Pinpoint the cell where the given text exists, returning its (x, y) midpoint coordinate. 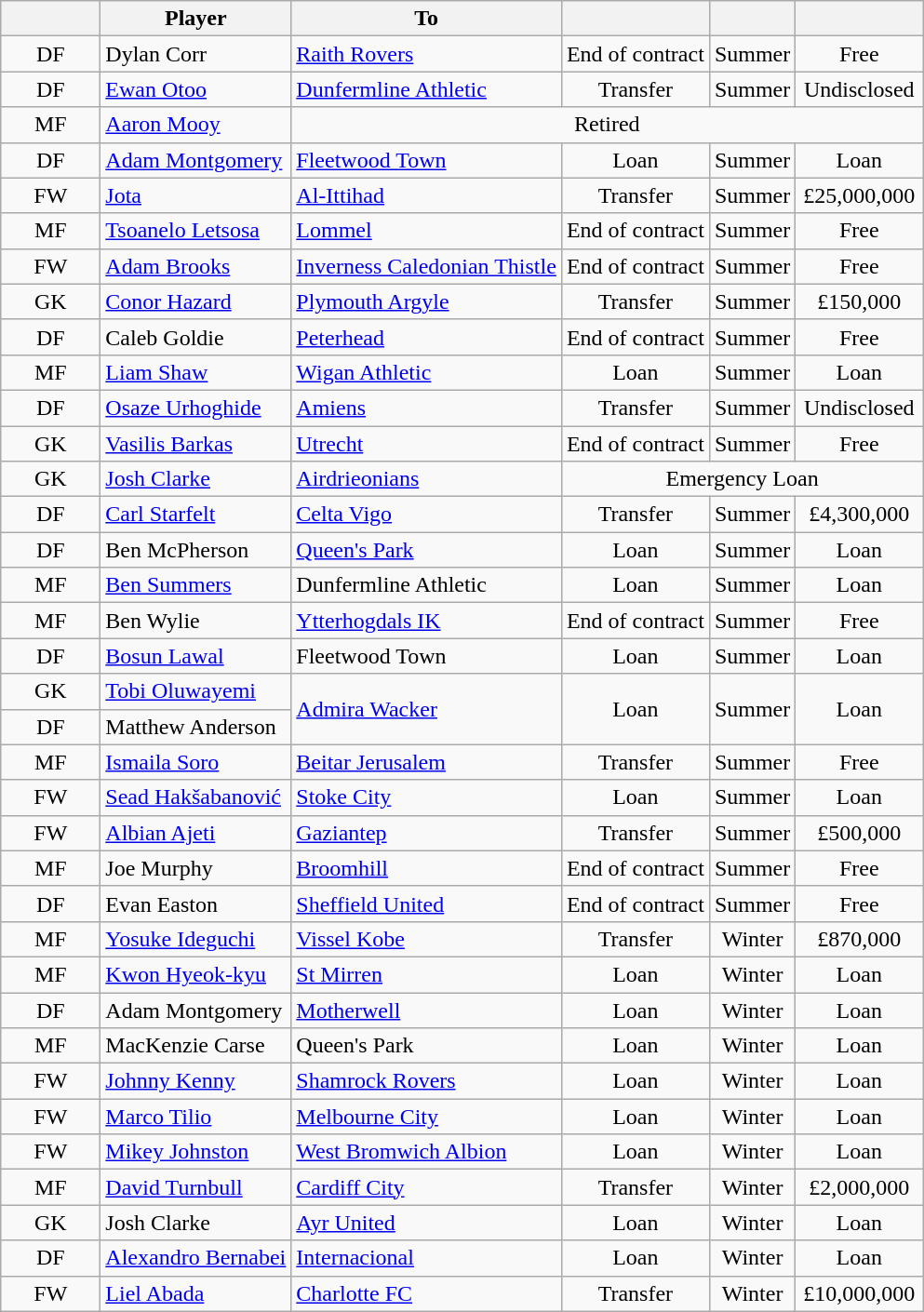
Al-Ittihad (426, 195)
Carl Starfelt (195, 515)
Yosuke Ideguchi (195, 939)
Sheffield United (426, 904)
Peterhead (426, 337)
Retired (607, 125)
Internacional (426, 1258)
Airdrieonians (426, 479)
Gaziantep (426, 833)
Wigan Athletic (426, 372)
Ewan Otoo (195, 89)
£25,000,000 (860, 195)
Tobi Oluwayemi (195, 691)
Conor Hazard (195, 301)
Dylan Corr (195, 54)
Sead Hakšabanović (195, 797)
Ben McPherson (195, 550)
Utrecht (426, 444)
Raith Rovers (426, 54)
Celta Vigo (426, 515)
Beitar Jerusalem (426, 762)
Evan Easton (195, 904)
Liel Abada (195, 1293)
Alexandro Bernabei (195, 1258)
Emergency Loan (742, 479)
MacKenzie Carse (195, 1046)
£10,000,000 (860, 1293)
Cardiff City (426, 1187)
£4,300,000 (860, 515)
Matthew Anderson (195, 727)
Tsoanelo Letsosa (195, 231)
Broomhill (426, 868)
Melbourne City (426, 1117)
Amiens (426, 408)
Lommel (426, 231)
Aaron Mooy (195, 125)
Ayr United (426, 1223)
Motherwell (426, 1010)
Vasilis Barkas (195, 444)
£150,000 (860, 301)
Player (195, 19)
Joe Murphy (195, 868)
Charlotte FC (426, 1293)
Mikey Johnston (195, 1152)
Johnny Kenny (195, 1081)
£870,000 (860, 939)
Plymouth Argyle (426, 301)
Admira Wacker (426, 709)
David Turnbull (195, 1187)
Ben Wylie (195, 621)
Liam Shaw (195, 372)
Osaze Urhoghide (195, 408)
Bosun Lawal (195, 656)
St Mirren (426, 974)
Ben Summers (195, 585)
Adam Brooks (195, 266)
Marco Tilio (195, 1117)
Shamrock Rovers (426, 1081)
Vissel Kobe (426, 939)
Jota (195, 195)
To (426, 19)
Caleb Goldie (195, 337)
Ismaila Soro (195, 762)
Albian Ajeti (195, 833)
Ytterhogdals IK (426, 621)
Stoke City (426, 797)
£500,000 (860, 833)
Inverness Caledonian Thistle (426, 266)
Kwon Hyeok-kyu (195, 974)
£2,000,000 (860, 1187)
West Bromwich Albion (426, 1152)
